Identify which cell holds the provided text, then report its (x, y) central coordinate. 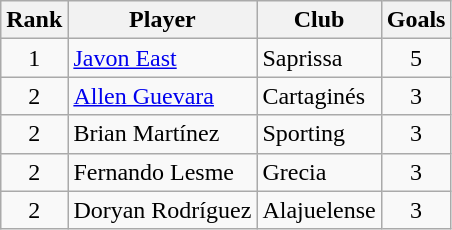
Alajuelense (319, 210)
1 (34, 58)
Sporting (319, 134)
Doryan Rodríguez (162, 210)
5 (416, 58)
Cartaginés (319, 96)
Saprissa (319, 58)
Brian Martínez (162, 134)
Club (319, 20)
Javon East (162, 58)
Fernando Lesme (162, 172)
Grecia (319, 172)
Player (162, 20)
Rank (34, 20)
Goals (416, 20)
Allen Guevara (162, 96)
